Scan for the cell matching the given text and deliver its [X, Y] coordinate at center. 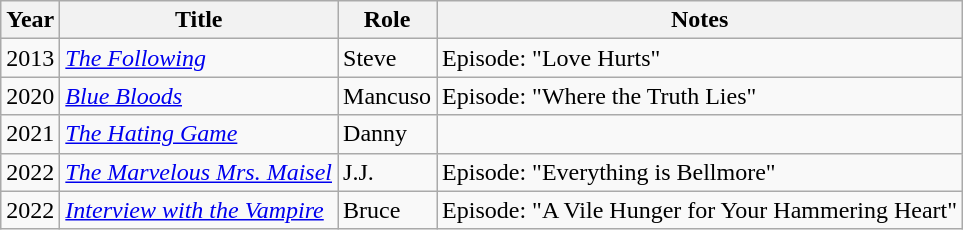
Blue Bloods [199, 96]
Episode: "Where the Truth Lies" [700, 96]
J.J. [388, 172]
Steve [388, 58]
Role [388, 20]
Episode: "Everything is Bellmore" [700, 172]
Mancuso [388, 96]
2021 [30, 134]
The Marvelous Mrs. Maisel [199, 172]
Bruce [388, 210]
Notes [700, 20]
Episode: "A Vile Hunger for Your Hammering Heart" [700, 210]
The Following [199, 58]
Episode: "Love Hurts" [700, 58]
Interview with the Vampire [199, 210]
Danny [388, 134]
2013 [30, 58]
The Hating Game [199, 134]
Year [30, 20]
2020 [30, 96]
Title [199, 20]
